Provide the [x, y] coordinate of the cell's center where the given text is located.  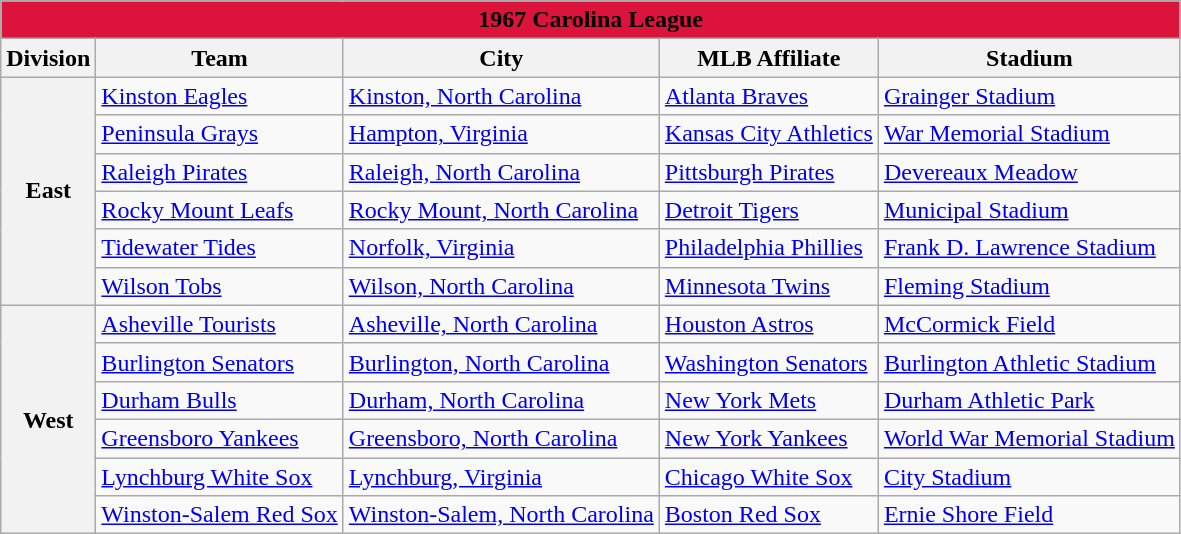
Kansas City Athletics [768, 134]
Stadium [1029, 58]
Grainger Stadium [1029, 96]
Hampton, Virginia [501, 134]
Kinston Eagles [220, 96]
Ernie Shore Field [1029, 515]
Burlington Athletic Stadium [1029, 362]
Chicago White Sox [768, 477]
Winston-Salem Red Sox [220, 515]
Rocky Mount, North Carolina [501, 210]
Rocky Mount Leafs [220, 210]
Houston Astros [768, 324]
Peninsula Grays [220, 134]
Asheville Tourists [220, 324]
Durham, North Carolina [501, 400]
Fleming Stadium [1029, 286]
World War Memorial Stadium [1029, 438]
New York Yankees [768, 438]
MLB Affiliate [768, 58]
Division [48, 58]
Lynchburg, Virginia [501, 477]
City [501, 58]
Kinston, North Carolina [501, 96]
Atlanta Braves [768, 96]
Boston Red Sox [768, 515]
McCormick Field [1029, 324]
Team [220, 58]
Detroit Tigers [768, 210]
Asheville, North Carolina [501, 324]
Washington Senators [768, 362]
Tidewater Tides [220, 248]
Durham Athletic Park [1029, 400]
City Stadium [1029, 477]
Greensboro, North Carolina [501, 438]
Devereaux Meadow [1029, 172]
New York Mets [768, 400]
Norfolk, Virginia [501, 248]
Pittsburgh Pirates [768, 172]
Wilson Tobs [220, 286]
Municipal Stadium [1029, 210]
Burlington, North Carolina [501, 362]
Winston-Salem, North Carolina [501, 515]
1967 Carolina League [591, 20]
Greensboro Yankees [220, 438]
War Memorial Stadium [1029, 134]
Raleigh Pirates [220, 172]
Minnesota Twins [768, 286]
Frank D. Lawrence Stadium [1029, 248]
West [48, 419]
Philadelphia Phillies [768, 248]
Wilson, North Carolina [501, 286]
Durham Bulls [220, 400]
Raleigh, North Carolina [501, 172]
East [48, 191]
Lynchburg White Sox [220, 477]
Burlington Senators [220, 362]
